Return the [x, y] coordinate for the center point of the cell that contains the specified text.  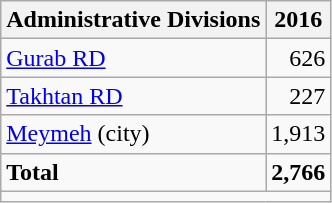
626 [298, 58]
227 [298, 96]
Takhtan RD [134, 96]
2016 [298, 20]
Administrative Divisions [134, 20]
Total [134, 172]
Meymeh (city) [134, 134]
Gurab RD [134, 58]
1,913 [298, 134]
2,766 [298, 172]
